Scan for the cell matching the given text and deliver its [x, y] coordinate at center. 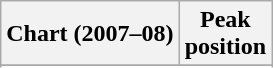
Peakposition [225, 34]
Chart (2007–08) [90, 34]
